Determine the (X, Y) coordinate at the center of the cell enclosing the given text.  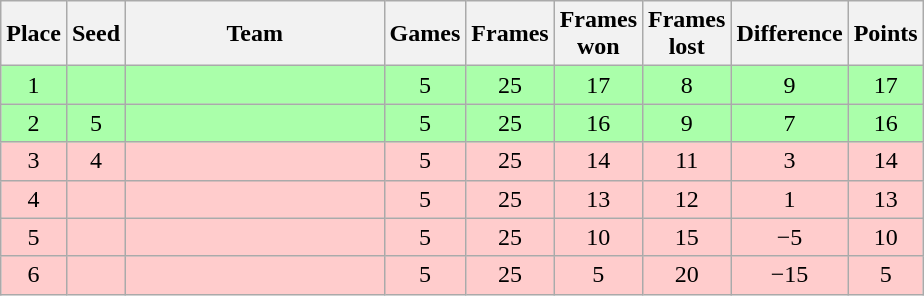
−5 (790, 237)
6 (34, 275)
Seed (96, 34)
Frames (510, 34)
11 (687, 161)
8 (687, 85)
Games (425, 34)
Frames won (598, 34)
Difference (790, 34)
Points (886, 34)
Team (256, 34)
15 (687, 237)
Frames lost (687, 34)
2 (34, 123)
Place (34, 34)
−15 (790, 275)
20 (687, 275)
12 (687, 199)
7 (790, 123)
